Scan for the cell matching the given text and deliver its [x, y] coordinate at center. 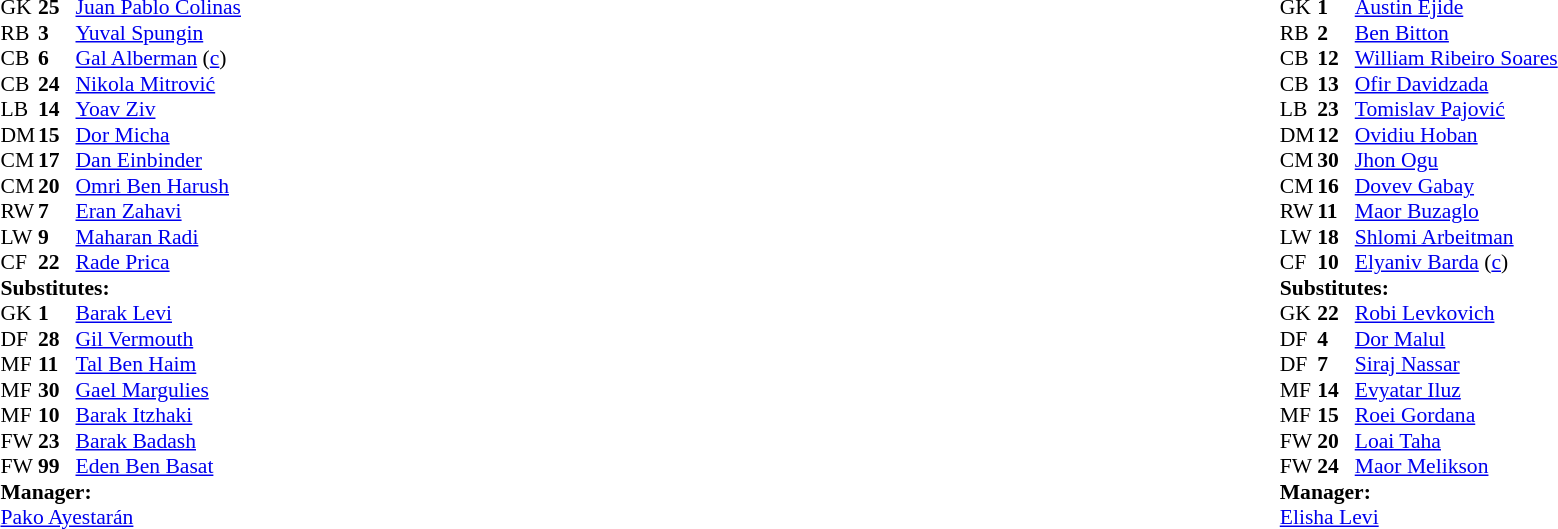
Eran Zahavi [158, 211]
William Ribeiro Soares [1456, 59]
Roei Gordana [1456, 415]
Loai Taha [1456, 441]
Barak Itzhaki [158, 415]
Ovidiu Hoban [1456, 135]
Yoav Ziv [158, 109]
2 [1336, 33]
Ofir Davidzada [1456, 84]
Dovev Gabay [1456, 186]
16 [1336, 186]
99 [57, 467]
Tal Ben Haim [158, 365]
Ben Bitton [1456, 33]
Shlomi Arbeitman [1456, 237]
Maharan Radi [158, 237]
Dor Micha [158, 135]
3 [57, 33]
Barak Levi [158, 313]
Tomislav Pajović [1456, 109]
Maor Melikson [1456, 467]
Gal Alberman (c) [158, 59]
1 [57, 313]
28 [57, 339]
17 [57, 161]
4 [1336, 339]
Eden Ben Basat [158, 467]
Nikola Mitrović [158, 84]
Maor Buzaglo [1456, 211]
Gil Vermouth [158, 339]
Jhon Ogu [1456, 161]
Dor Malul [1456, 339]
Yuval Spungin [158, 33]
Omri Ben Harush [158, 186]
Gael Margulies [158, 390]
9 [57, 237]
13 [1336, 84]
Barak Badash [158, 441]
Robi Levkovich [1456, 313]
Dan Einbinder [158, 161]
Rade Prica [158, 263]
Elyaniv Barda (c) [1456, 263]
6 [57, 59]
Evyatar Iluz [1456, 390]
18 [1336, 237]
Siraj Nassar [1456, 365]
